Extract the [x, y] coordinate from the center of the cell holding the provided text.  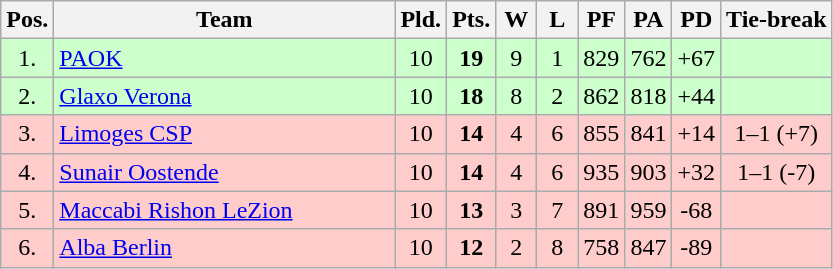
-89 [696, 248]
2. [28, 96]
762 [648, 58]
12 [472, 248]
+67 [696, 58]
847 [648, 248]
903 [648, 172]
PA [648, 20]
5. [28, 210]
891 [602, 210]
Glaxo Verona [224, 96]
3. [28, 134]
PAOK [224, 58]
7 [558, 210]
Pld. [421, 20]
4. [28, 172]
1–1 (-7) [777, 172]
19 [472, 58]
PD [696, 20]
Maccabi Rishon LeZion [224, 210]
Limoges CSP [224, 134]
W [516, 20]
+32 [696, 172]
818 [648, 96]
PF [602, 20]
841 [648, 134]
Alba Berlin [224, 248]
Pos. [28, 20]
18 [472, 96]
9 [516, 58]
829 [602, 58]
1–1 (+7) [777, 134]
862 [602, 96]
855 [602, 134]
+14 [696, 134]
6. [28, 248]
935 [602, 172]
Team [224, 20]
959 [648, 210]
L [558, 20]
Sunair Oostende [224, 172]
758 [602, 248]
-68 [696, 210]
+44 [696, 96]
Pts. [472, 20]
13 [472, 210]
Tie-break [777, 20]
1. [28, 58]
1 [558, 58]
3 [516, 210]
